Search for the cell housing the specified text and yield its (x, y) center coordinate. 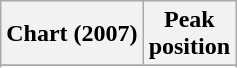
Peakposition (189, 34)
Chart (2007) (72, 34)
